Find where the given text appears and provide that cell's center as [x, y] coordinate. 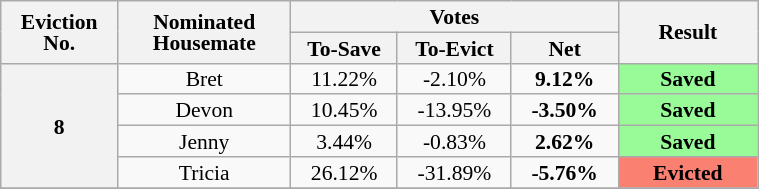
Eviction No. [60, 32]
8 [60, 125]
-3.50% [564, 110]
To-Evict [454, 48]
-13.95% [454, 110]
9.12% [564, 78]
Devon [204, 110]
Jenny [204, 142]
-0.83% [454, 142]
26.12% [344, 172]
Evicted [688, 172]
Tricia [204, 172]
-5.76% [564, 172]
11.22% [344, 78]
To-Save [344, 48]
Bret [204, 78]
-2.10% [454, 78]
NominatedHousemate [204, 32]
-31.89% [454, 172]
Votes [454, 16]
Net [564, 48]
2.62% [564, 142]
10.45% [344, 110]
3.44% [344, 142]
Result [688, 32]
